Return the [x, y] coordinate for the center point of the cell that contains the specified text.  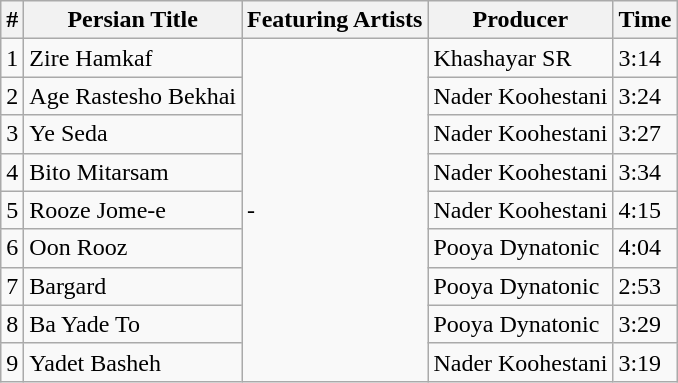
Zire Hamkaf [133, 58]
Yadet Basheh [133, 362]
- [335, 210]
Persian Title [133, 20]
8 [12, 324]
3 [12, 134]
Oon Rooz [133, 248]
Featuring Artists [335, 20]
Rooze Jome-e [133, 210]
4 [12, 172]
4:04 [645, 248]
Time [645, 20]
2:53 [645, 286]
Age Rastesho Bekhai [133, 96]
1 [12, 58]
2 [12, 96]
3:29 [645, 324]
3:14 [645, 58]
9 [12, 362]
3:24 [645, 96]
3:34 [645, 172]
3:27 [645, 134]
Ba Yade To [133, 324]
6 [12, 248]
4:15 [645, 210]
Ye Seda [133, 134]
Producer [520, 20]
Bargard [133, 286]
7 [12, 286]
5 [12, 210]
Bito Mitarsam [133, 172]
3:19 [645, 362]
# [12, 20]
Khashayar SR [520, 58]
